Identify which cell holds the provided text, then report its [X, Y] central coordinate. 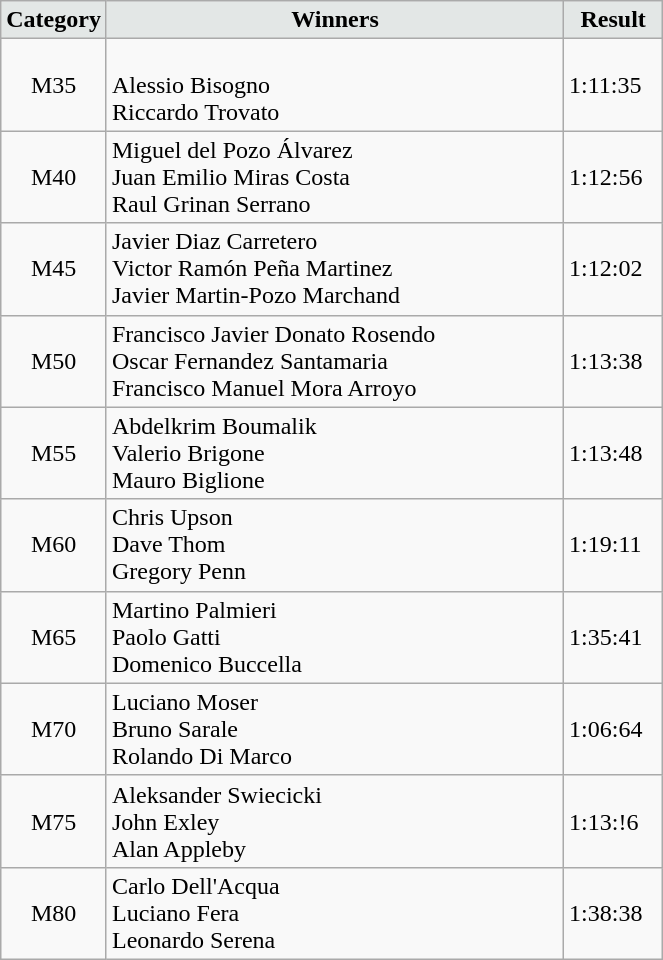
Aleksander Swiecicki John Exley Alan Appleby [334, 821]
M70 [54, 729]
M65 [54, 637]
1:12:56 [614, 177]
M45 [54, 269]
Result [614, 20]
Francisco Javier Donato Rosendo Oscar Fernandez Santamaria Francisco Manuel Mora Arroyo [334, 361]
M75 [54, 821]
1:11:35 [614, 85]
Javier Diaz Carretero Victor Ramón Peña Martinez Javier Martin-Pozo Marchand [334, 269]
Alessio Bisogno Riccardo Trovato [334, 85]
Miguel del Pozo Álvarez Juan Emilio Miras Costa Raul Grinan Serrano [334, 177]
1:12:02 [614, 269]
Category [54, 20]
Winners [334, 20]
Martino Palmieri Paolo Gatti Domenico Buccella [334, 637]
1:38:38 [614, 913]
M50 [54, 361]
M80 [54, 913]
1:06:64 [614, 729]
Abdelkrim Boumalik Valerio Brigone Mauro Biglione [334, 453]
1:13:38 [614, 361]
M35 [54, 85]
1:13:48 [614, 453]
M60 [54, 545]
1:19:11 [614, 545]
M40 [54, 177]
1:35:41 [614, 637]
1:13:!6 [614, 821]
Carlo Dell'Acqua Luciano Fera Leonardo Serena [334, 913]
M55 [54, 453]
Luciano Moser Bruno Sarale Rolando Di Marco [334, 729]
Chris Upson Dave Thom Gregory Penn [334, 545]
